Return the [x, y] coordinate for the center point of the cell that contains the specified text.  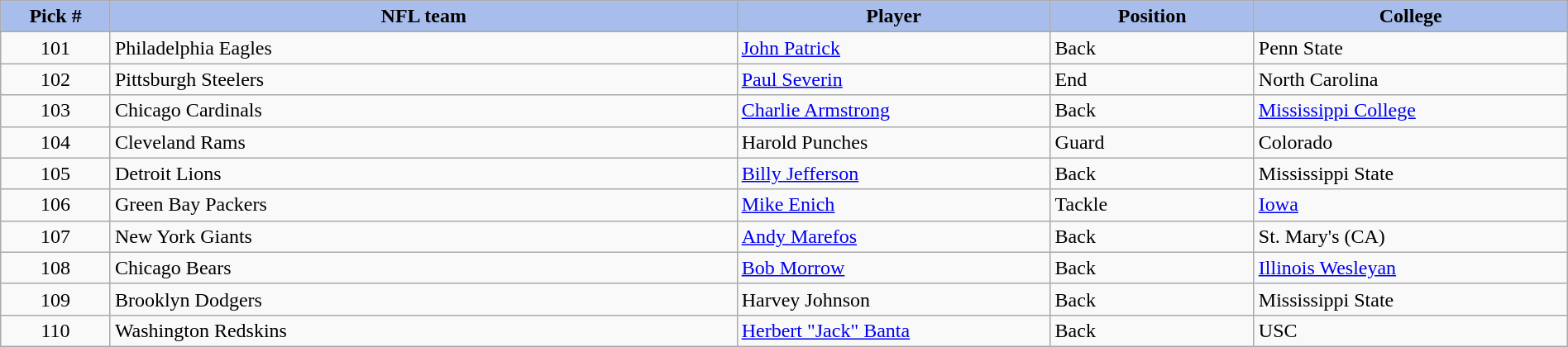
Colorado [1411, 142]
Iowa [1411, 205]
101 [56, 48]
Cleveland Rams [423, 142]
Pittsburgh Steelers [423, 79]
Harold Punches [893, 142]
New York Giants [423, 236]
Washington Redskins [423, 330]
Chicago Cardinals [423, 111]
102 [56, 79]
Paul Severin [893, 79]
St. Mary's (CA) [1411, 236]
Philadelphia Eagles [423, 48]
Penn State [1411, 48]
Detroit Lions [423, 173]
Harvey Johnson [893, 299]
Pick # [56, 17]
107 [56, 236]
104 [56, 142]
103 [56, 111]
106 [56, 205]
Guard [1152, 142]
Position [1152, 17]
John Patrick [893, 48]
End [1152, 79]
Mike Enich [893, 205]
NFL team [423, 17]
Andy Marefos [893, 236]
Mississippi College [1411, 111]
Illinois Wesleyan [1411, 268]
USC [1411, 330]
Billy Jefferson [893, 173]
Chicago Bears [423, 268]
Brooklyn Dodgers [423, 299]
Tackle [1152, 205]
Player [893, 17]
109 [56, 299]
College [1411, 17]
108 [56, 268]
Charlie Armstrong [893, 111]
110 [56, 330]
105 [56, 173]
Green Bay Packers [423, 205]
Bob Morrow [893, 268]
Herbert "Jack" Banta [893, 330]
North Carolina [1411, 79]
